Extract the [x, y] coordinate from the center of the cell holding the provided text.  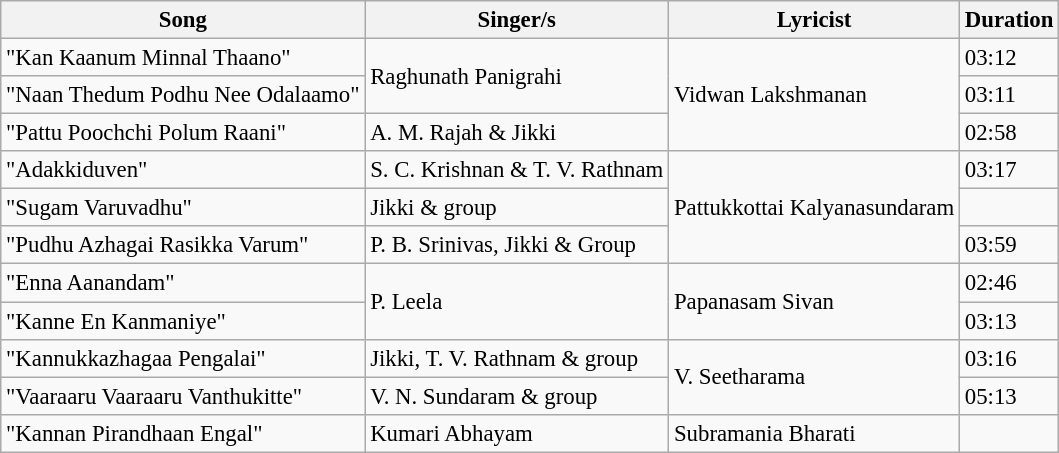
"Kannan Pirandhaan Engal" [183, 433]
Pattukkottai Kalyanasundaram [814, 208]
"Vaaraaru Vaaraaru Vanthukitte" [183, 396]
Vidwan Lakshmanan [814, 96]
03:11 [1010, 95]
A. M. Rajah & Jikki [517, 133]
"Sugam Varuvadhu" [183, 208]
03:12 [1010, 58]
Jikki, T. V. Rathnam & group [517, 358]
Raghunath Panigrahi [517, 76]
Subramania Bharati [814, 433]
03:13 [1010, 321]
"Kan Kaanum Minnal Thaano" [183, 58]
V. Seetharama [814, 376]
02:46 [1010, 283]
Papanasam Sivan [814, 302]
Lyricist [814, 20]
"Enna Aanandam" [183, 283]
"Adakkiduven" [183, 170]
S. C. Krishnan & T. V. Rathnam [517, 170]
Jikki & group [517, 208]
03:16 [1010, 358]
"Kannukkazhagaa Pengalai" [183, 358]
Singer/s [517, 20]
Duration [1010, 20]
02:58 [1010, 133]
"Naan Thedum Podhu Nee Odalaamo" [183, 95]
"Kanne En Kanmaniye" [183, 321]
P. Leela [517, 302]
03:17 [1010, 170]
Song [183, 20]
P. B. Srinivas, Jikki & Group [517, 245]
V. N. Sundaram & group [517, 396]
"Pudhu Azhagai Rasikka Varum" [183, 245]
03:59 [1010, 245]
Kumari Abhayam [517, 433]
05:13 [1010, 396]
"Pattu Poochchi Polum Raani" [183, 133]
